From the cell containing the given text, extract its center point as (X, Y) coordinate. 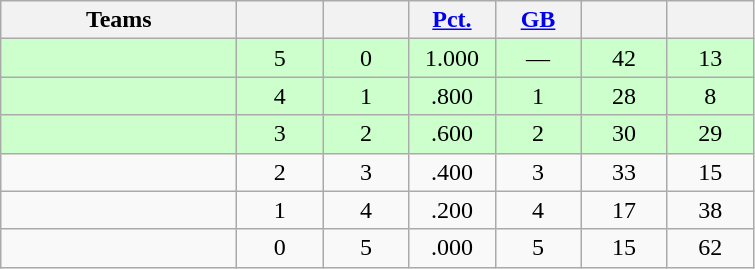
29 (710, 134)
38 (710, 210)
33 (624, 172)
.600 (452, 134)
.000 (452, 248)
Teams (119, 20)
.800 (452, 96)
42 (624, 58)
.400 (452, 172)
17 (624, 210)
13 (710, 58)
1.000 (452, 58)
30 (624, 134)
Pct. (452, 20)
28 (624, 96)
8 (710, 96)
.200 (452, 210)
62 (710, 248)
— (538, 58)
GB (538, 20)
